Find where the given text appears and provide that cell's center as [x, y] coordinate. 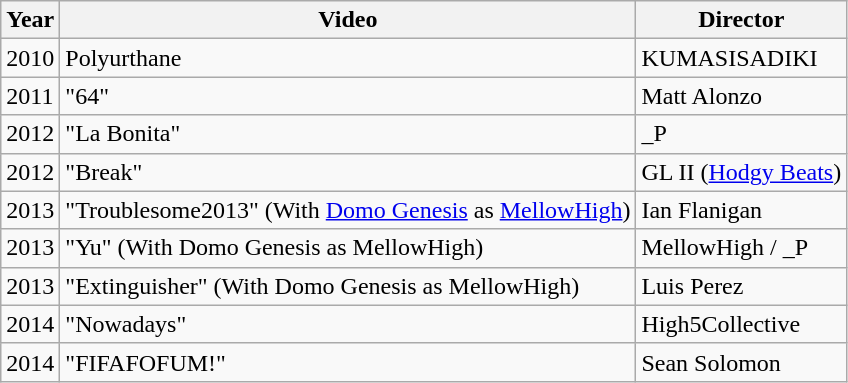
KUMASISADIKI [742, 58]
"64" [348, 96]
2011 [30, 96]
"Yu" (With Domo Genesis as MellowHigh) [348, 248]
"Break" [348, 172]
"Troublesome2013" (With Domo Genesis as MellowHigh) [348, 210]
2010 [30, 58]
Ian Flanigan [742, 210]
"La Bonita" [348, 134]
Matt Alonzo [742, 96]
Director [742, 20]
Year [30, 20]
Polyurthane [348, 58]
Video [348, 20]
"FIFAFOFUM!" [348, 362]
"Nowadays" [348, 324]
Luis Perez [742, 286]
"Extinguisher" (With Domo Genesis as MellowHigh) [348, 286]
GL II (Hodgy Beats) [742, 172]
MellowHigh / _P [742, 248]
_P [742, 134]
Sean Solomon [742, 362]
High5Collective [742, 324]
